For the text-containing cell, return its midpoint in [x, y] coordinate format. 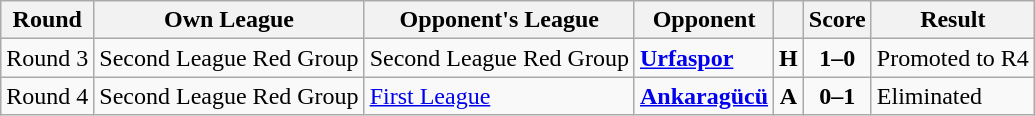
Eliminated [952, 96]
Ankaragücü [704, 96]
Opponent's League [499, 20]
Own League [229, 20]
1–0 [837, 58]
A [789, 96]
Round [48, 20]
Promoted to R4 [952, 58]
Score [837, 20]
Urfaspor [704, 58]
Result [952, 20]
0–1 [837, 96]
Round 4 [48, 96]
First League [499, 96]
Round 3 [48, 58]
Opponent [704, 20]
H [789, 58]
